For the text-containing cell, return its midpoint in (x, y) coordinate format. 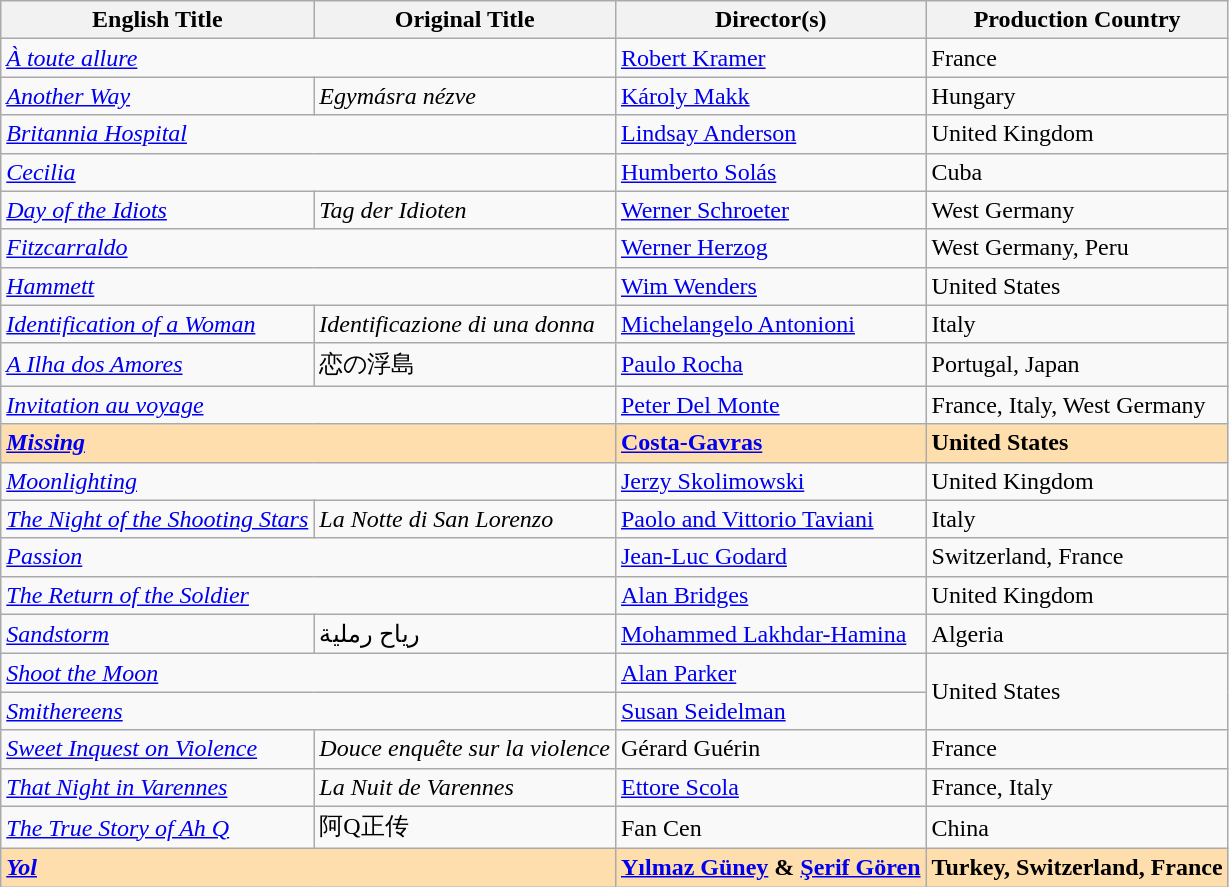
Egymásra nézve (465, 96)
Cecilia (308, 172)
Passion (308, 557)
West Germany, Peru (1077, 248)
Shoot the Moon (308, 673)
Károly Makk (770, 96)
Humberto Solás (770, 172)
Jean-Luc Godard (770, 557)
Portugal, Japan (1077, 364)
رياح رملية (465, 634)
Fan Cen (770, 828)
West Germany (1077, 210)
Alan Parker (770, 673)
Invitation au voyage (308, 405)
Turkey, Switzerland, France (1077, 868)
The Night of the Shooting Stars (158, 519)
Paulo Rocha (770, 364)
Lindsay Anderson (770, 134)
Peter Del Monte (770, 405)
Another Way (158, 96)
Fitzcarraldo (308, 248)
Day of the Idiots (158, 210)
Identification of a Woman (158, 324)
France, Italy, West Germany (1077, 405)
Mohammed Lakhdar-Hamina (770, 634)
Alan Bridges (770, 595)
Hammett (308, 286)
Algeria (1077, 634)
Yol (308, 868)
Tag der Idioten (465, 210)
Sandstorm (158, 634)
France, Italy (1077, 787)
China (1077, 828)
À toute allure (308, 58)
Werner Schroeter (770, 210)
Identificazione di una donna (465, 324)
A Ilha dos Amores (158, 364)
The True Story of Ah Q (158, 828)
Yılmaz Güney & Şerif Gören (770, 868)
La Notte di San Lorenzo (465, 519)
Missing (308, 443)
阿Q正传 (465, 828)
Original Title (465, 20)
That Night in Varennes (158, 787)
Gérard Guérin (770, 749)
Smithereens (308, 711)
Ettore Scola (770, 787)
Robert Kramer (770, 58)
Paolo and Vittorio Taviani (770, 519)
Costa-Gavras (770, 443)
Susan Seidelman (770, 711)
Hungary (1077, 96)
Jerzy Skolimowski (770, 481)
La Nuit de Varennes (465, 787)
恋の浮島 (465, 364)
Cuba (1077, 172)
Director(s) (770, 20)
Douce enquête sur la violence (465, 749)
Moonlighting (308, 481)
Britannia Hospital (308, 134)
Wim Wenders (770, 286)
Sweet Inquest on Violence (158, 749)
Michelangelo Antonioni (770, 324)
Switzerland, France (1077, 557)
The Return of the Soldier (308, 595)
Werner Herzog (770, 248)
English Title (158, 20)
Production Country (1077, 20)
